Scan for the cell matching the given text and deliver its [X, Y] coordinate at center. 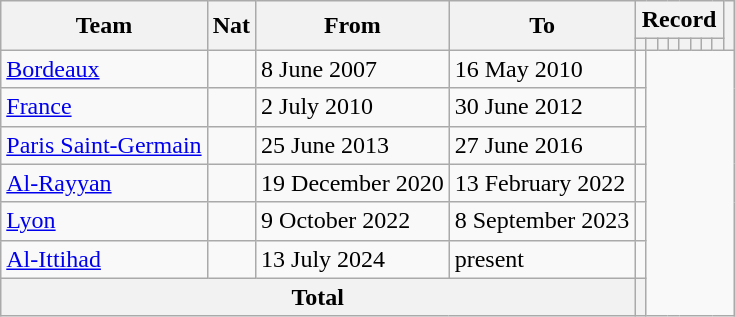
19 December 2020 [353, 183]
Nat [231, 26]
Al-Ittihad [104, 259]
8 September 2023 [542, 221]
From [353, 26]
Al-Rayyan [104, 183]
2 July 2010 [353, 107]
Bordeaux [104, 69]
present [542, 259]
8 June 2007 [353, 69]
Record [679, 20]
Paris Saint-Germain [104, 145]
25 June 2013 [353, 145]
Lyon [104, 221]
To [542, 26]
Team [104, 26]
France [104, 107]
13 February 2022 [542, 183]
16 May 2010 [542, 69]
13 July 2024 [353, 259]
Total [318, 297]
27 June 2016 [542, 145]
9 October 2022 [353, 221]
30 June 2012 [542, 107]
